Detect which cell encompasses the target text, then output its [X, Y] center coordinate. 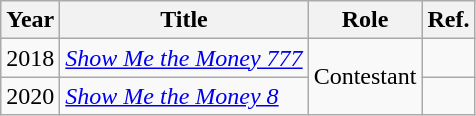
Year [30, 20]
Title [184, 20]
2020 [30, 96]
2018 [30, 58]
Contestant [365, 77]
Show Me the Money 777 [184, 58]
Show Me the Money 8 [184, 96]
Role [365, 20]
Ref. [448, 20]
